Detect which cell encompasses the target text, then output its [X, Y] center coordinate. 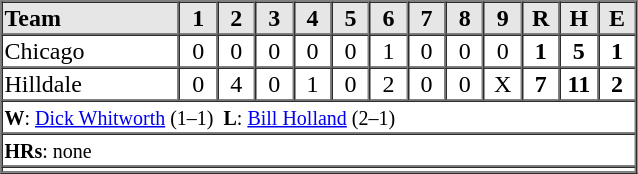
3 [274, 18]
9 [503, 18]
6 [388, 18]
Team [91, 18]
X [503, 84]
11 [579, 84]
W: Dick Whitworth (1–1) L: Bill Holland (2–1) [319, 116]
H [579, 18]
Hilldale [91, 84]
R [541, 18]
8 [465, 18]
Chicago [91, 50]
E [617, 18]
HRs: none [319, 150]
